Provide the (X, Y) coordinate of the cell's center where the given text is located.  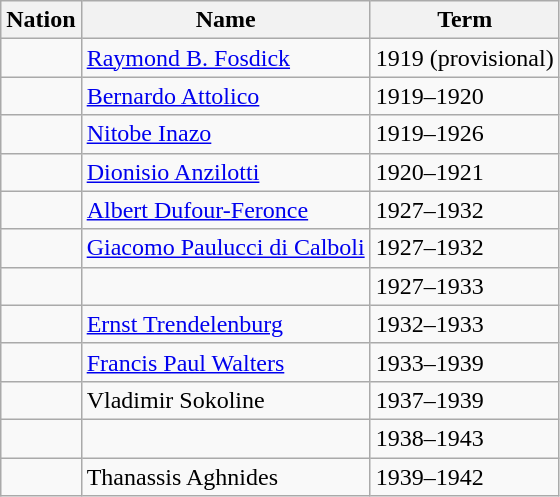
1938–1943 (464, 438)
Nation (41, 20)
Nitobe Inazo (226, 134)
Vladimir Sokoline (226, 400)
1933–1939 (464, 362)
Name (226, 20)
1919 (provisional) (464, 58)
1920–1921 (464, 172)
Thanassis Aghnides (226, 477)
1919–1920 (464, 96)
Bernardo Attolico (226, 96)
Dionisio Anzilotti (226, 172)
Raymond B. Fosdick (226, 58)
Term (464, 20)
1919–1926 (464, 134)
Ernst Trendelenburg (226, 324)
1927–1933 (464, 286)
Albert Dufour-Feronce (226, 210)
Francis Paul Walters (226, 362)
1937–1939 (464, 400)
1939–1942 (464, 477)
1932–1933 (464, 324)
Giacomo Paulucci di Calboli (226, 248)
